Capture the cell that displays the provided text and extract its [x, y] central coordinate. 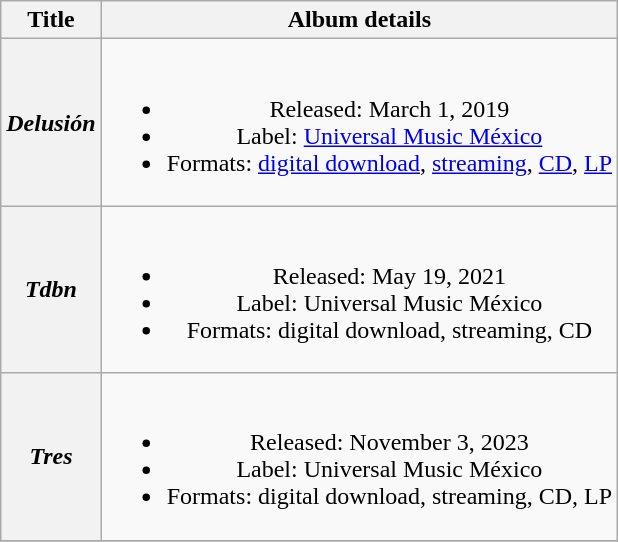
Album details [359, 20]
Delusión [51, 122]
Tdbn [51, 290]
Released: May 19, 2021Label: Universal Music MéxicoFormats: digital download, streaming, CD [359, 290]
Released: March 1, 2019Label: Universal Music MéxicoFormats: digital download, streaming, CD, LP [359, 122]
Tres [51, 456]
Released: November 3, 2023Label: Universal Music MéxicoFormats: digital download, streaming, CD, LP [359, 456]
Title [51, 20]
